Provide the [x, y] coordinate of the cell's center where the given text is located.  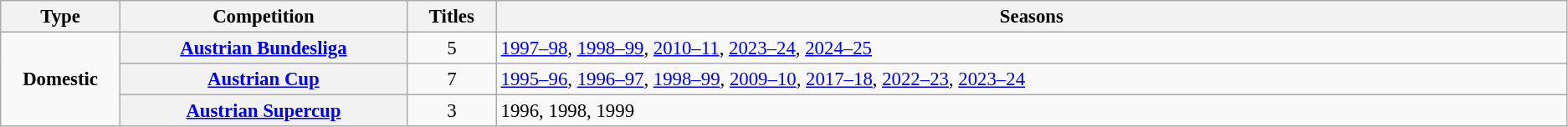
Seasons [1031, 17]
Domestic [60, 80]
Austrian Bundesliga [263, 48]
1995–96, 1996–97, 1998–99, 2009–10, 2017–18, 2022–23, 2023–24 [1031, 79]
1996, 1998, 1999 [1031, 111]
Type [60, 17]
Austrian Supercup [263, 111]
Competition [263, 17]
7 [452, 79]
5 [452, 48]
1997–98, 1998–99, 2010–11, 2023–24, 2024–25 [1031, 48]
3 [452, 111]
Titles [452, 17]
Austrian Cup [263, 79]
